From the cell containing the given text, extract its center point as [x, y] coordinate. 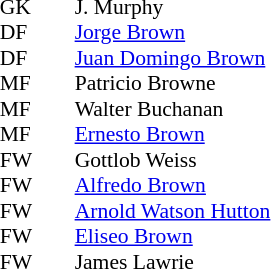
Gottlob Weiss [173, 160]
Walter Buchanan [173, 109]
Patricio Browne [173, 83]
Alfredo Brown [173, 185]
Arnold Watson Hutton [173, 211]
Ernesto Brown [173, 135]
Eliseo Brown [173, 237]
Jorge Brown [173, 33]
Juan Domingo Brown [173, 58]
